Find where the given text appears and provide that cell's center as (x, y) coordinate. 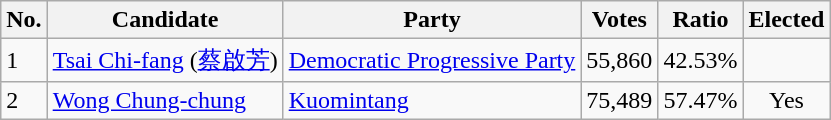
Yes (786, 100)
Candidate (165, 20)
1 (24, 60)
Kuomintang (432, 100)
57.47% (700, 100)
Ratio (700, 20)
Tsai Chi-fang (蔡啟芳) (165, 60)
42.53% (700, 60)
Elected (786, 20)
Democratic Progressive Party (432, 60)
Party (432, 20)
2 (24, 100)
75,489 (620, 100)
55,860 (620, 60)
No. (24, 20)
Votes (620, 20)
Wong Chung-chung (165, 100)
